Search for the cell housing the specified text and yield its [X, Y] center coordinate. 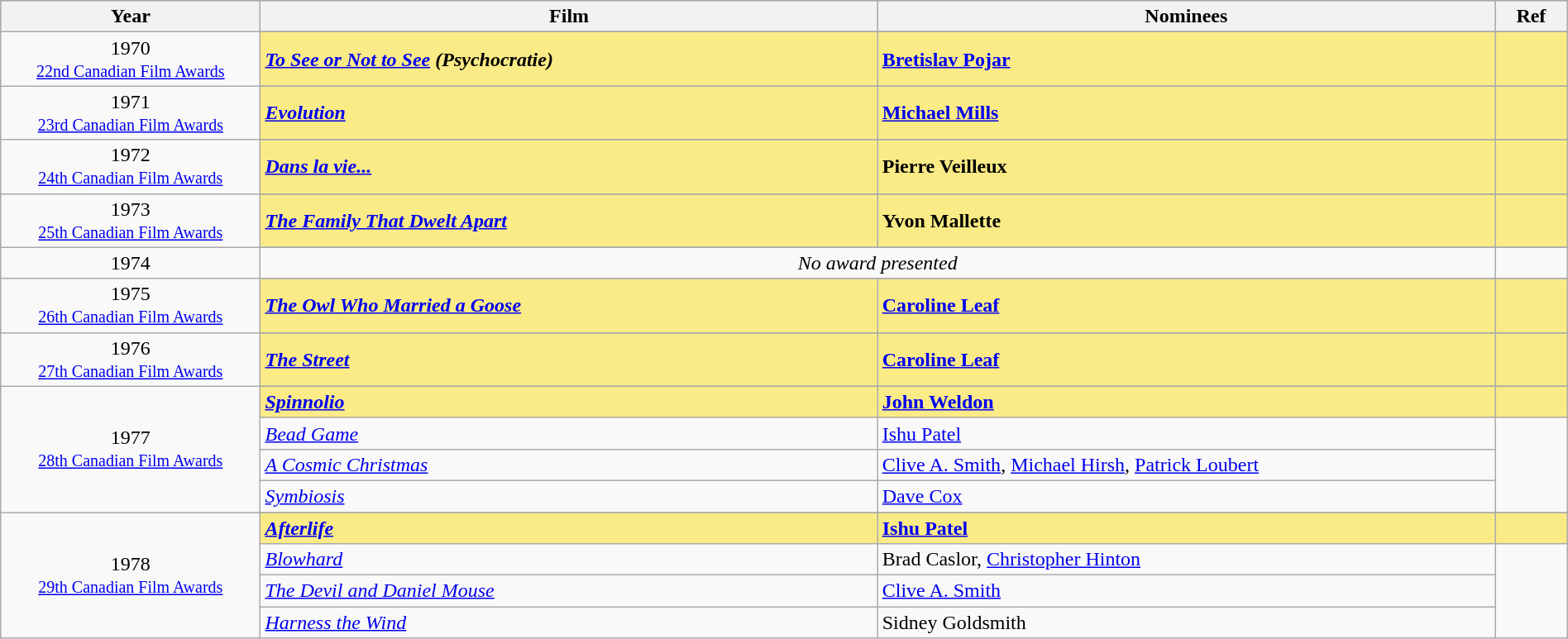
Year [131, 17]
1973 25th Canadian Film Awards [131, 220]
Michael Mills [1186, 112]
Clive A. Smith, Michael Hirsh, Patrick Loubert [1186, 465]
Ref [1532, 17]
1974 [131, 263]
Bead Game [569, 433]
Dans la vie... [569, 167]
The Street [569, 359]
To See or Not to See (Psychocratie) [569, 60]
Dave Cox [1186, 496]
The Devil and Daniel Mouse [569, 591]
Pierre Veilleux [1186, 167]
Bretislav Pojar [1186, 60]
1976 27th Canadian Film Awards [131, 359]
The Family That Dwelt Apart [569, 220]
1972 24th Canadian Film Awards [131, 167]
Nominees [1186, 17]
Blowhard [569, 560]
Film [569, 17]
Harness the Wind [569, 622]
1975 26th Canadian Film Awards [131, 306]
Spinnolio [569, 402]
Evolution [569, 112]
Yvon Mallette [1186, 220]
1971 23rd Canadian Film Awards [131, 112]
Symbiosis [569, 496]
A Cosmic Christmas [569, 465]
1978 29th Canadian Film Awards [131, 575]
1977 28th Canadian Film Awards [131, 449]
No award presented [878, 263]
Afterlife [569, 528]
John Weldon [1186, 402]
1970 22nd Canadian Film Awards [131, 60]
Sidney Goldsmith [1186, 622]
Brad Caslor, Christopher Hinton [1186, 560]
Clive A. Smith [1186, 591]
The Owl Who Married a Goose [569, 306]
